Search for the cell housing the specified text and yield its (X, Y) center coordinate. 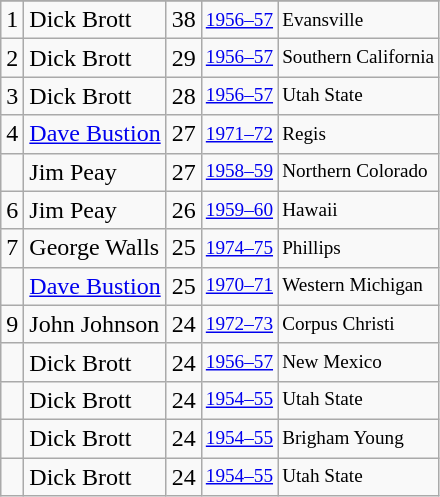
Hawaii (358, 210)
Evansville (358, 20)
John Johnson (95, 324)
1970–71 (239, 286)
New Mexico (358, 362)
9 (12, 324)
6 (12, 210)
1959–60 (239, 210)
Corpus Christi (358, 324)
28 (184, 96)
1974–75 (239, 248)
Northern Colorado (358, 172)
George Walls (95, 248)
29 (184, 58)
Western Michigan (358, 286)
Regis (358, 134)
1 (12, 20)
7 (12, 248)
3 (12, 96)
4 (12, 134)
Brigham Young (358, 438)
1971–72 (239, 134)
1958–59 (239, 172)
38 (184, 20)
Phillips (358, 248)
Southern California (358, 58)
26 (184, 210)
1972–73 (239, 324)
2 (12, 58)
